Extract the (x, y) coordinate from the center of the cell holding the provided text.  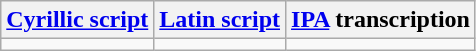
IPA transcription (381, 20)
Cyrillic script (78, 20)
Latin script (220, 20)
